Scan for the cell matching the given text and deliver its (x, y) coordinate at center. 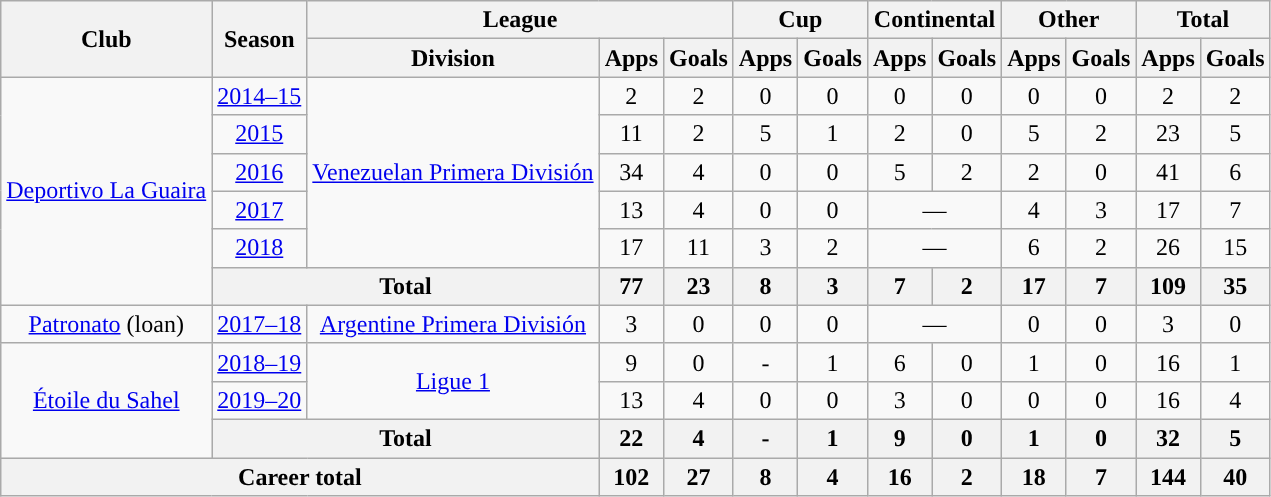
Deportivo La Guaira (106, 191)
2018 (260, 248)
Étoile du Sahel (106, 400)
Cup (800, 20)
102 (631, 477)
41 (1168, 172)
2016 (260, 172)
15 (1235, 248)
2017–18 (260, 324)
Season (260, 39)
109 (1168, 286)
Career total (300, 477)
Ligue 1 (453, 381)
35 (1235, 286)
77 (631, 286)
Continental (934, 20)
Venezuelan Primera División (453, 172)
2018–19 (260, 362)
Patronato (loan) (106, 324)
2017 (260, 210)
2015 (260, 134)
Other (1069, 20)
2014–15 (260, 96)
22 (631, 438)
32 (1168, 438)
40 (1235, 477)
27 (699, 477)
26 (1168, 248)
34 (631, 172)
Division (453, 58)
Club (106, 39)
144 (1168, 477)
18 (1034, 477)
2019–20 (260, 400)
Argentine Primera División (453, 324)
League (520, 20)
